Return [X, Y] of the center of cell containing provided text 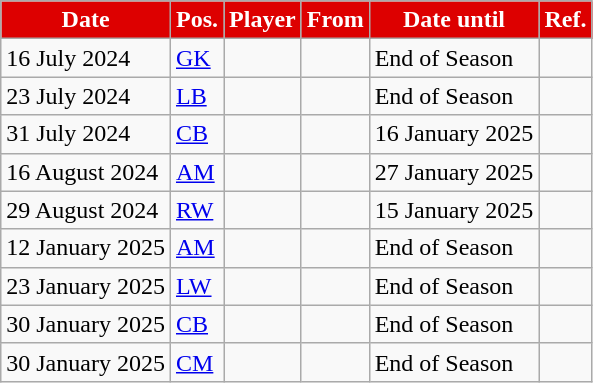
16 August 2024 [86, 172]
16 July 2024 [86, 58]
31 July 2024 [86, 134]
Ref. [566, 20]
LB [196, 96]
15 January 2025 [454, 210]
Date until [454, 20]
27 January 2025 [454, 172]
23 July 2024 [86, 96]
29 August 2024 [86, 210]
Player [263, 20]
LW [196, 286]
From [335, 20]
Date [86, 20]
CM [196, 362]
16 January 2025 [454, 134]
23 January 2025 [86, 286]
12 January 2025 [86, 248]
Pos. [196, 20]
GK [196, 58]
RW [196, 210]
